Capture the cell that displays the provided text and extract its (X, Y) central coordinate. 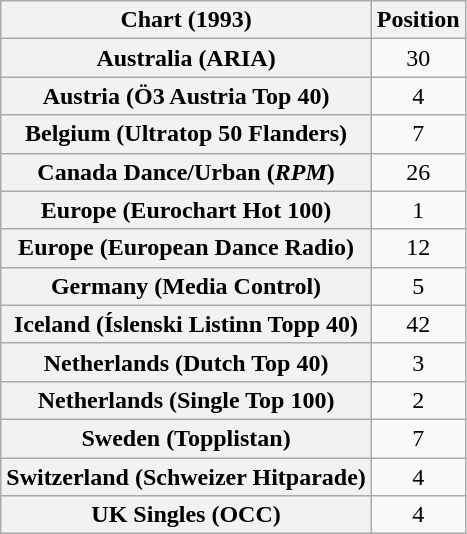
Australia (ARIA) (186, 58)
5 (418, 286)
Switzerland (Schweizer Hitparade) (186, 477)
3 (418, 362)
Netherlands (Dutch Top 40) (186, 362)
30 (418, 58)
Germany (Media Control) (186, 286)
Europe (European Dance Radio) (186, 248)
2 (418, 400)
Sweden (Topplistan) (186, 438)
12 (418, 248)
26 (418, 172)
Netherlands (Single Top 100) (186, 400)
Austria (Ö3 Austria Top 40) (186, 96)
42 (418, 324)
Canada Dance/Urban (RPM) (186, 172)
Position (418, 20)
Chart (1993) (186, 20)
UK Singles (OCC) (186, 515)
1 (418, 210)
Iceland (Íslenski Listinn Topp 40) (186, 324)
Europe (Eurochart Hot 100) (186, 210)
Belgium (Ultratop 50 Flanders) (186, 134)
